Find where the given text appears and provide that cell's center as [X, Y] coordinate. 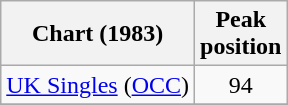
Chart (1983) [98, 34]
94 [241, 85]
Peakposition [241, 34]
UK Singles (OCC) [98, 85]
